Pinpoint the cell where the given text exists, returning its (X, Y) midpoint coordinate. 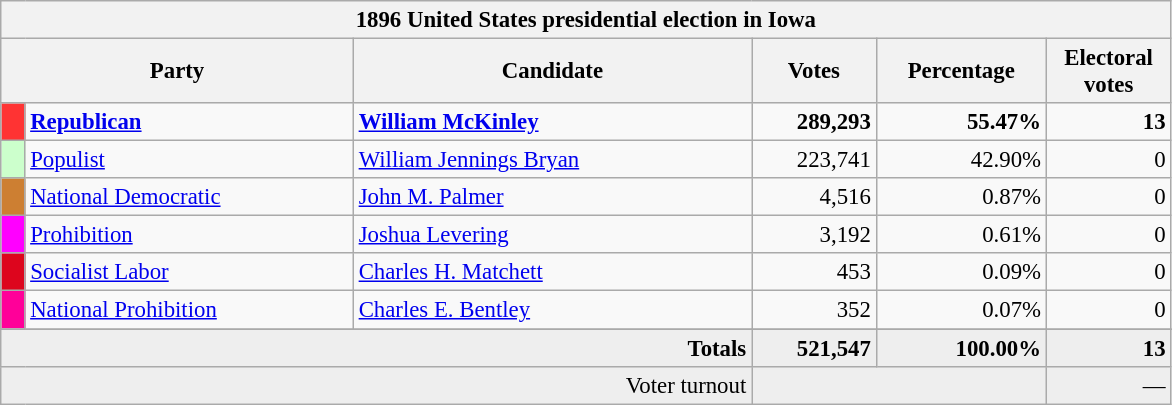
0.07% (961, 310)
Party (178, 72)
223,741 (814, 160)
Prohibition (189, 235)
42.90% (961, 160)
352 (814, 310)
453 (814, 273)
3,192 (814, 235)
Republican (189, 122)
55.47% (961, 122)
Joshua Levering (552, 235)
100.00% (961, 348)
1896 United States presidential election in Iowa (586, 20)
National Prohibition (189, 310)
Socialist Labor (189, 273)
4,516 (814, 197)
Percentage (961, 72)
Totals (376, 348)
Candidate (552, 72)
0.87% (961, 197)
0.09% (961, 273)
Votes (814, 72)
— (1108, 385)
Voter turnout (376, 385)
William McKinley (552, 122)
National Democratic (189, 197)
Charles H. Matchett (552, 273)
Charles E. Bentley (552, 310)
0.61% (961, 235)
Electoral votes (1108, 72)
521,547 (814, 348)
289,293 (814, 122)
John M. Palmer (552, 197)
Populist (189, 160)
William Jennings Bryan (552, 160)
